Extract the [x, y] coordinate from the center of the cell holding the provided text.  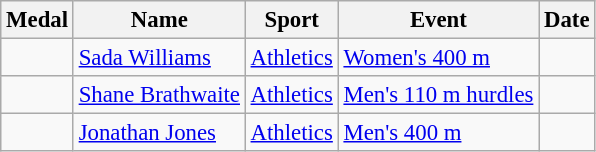
Women's 400 m [438, 58]
Shane Brathwaite [159, 95]
Men's 110 m hurdles [438, 95]
Jonathan Jones [159, 133]
Date [567, 20]
Medal [38, 20]
Sport [292, 20]
Name [159, 20]
Men's 400 m [438, 133]
Event [438, 20]
Sada Williams [159, 58]
